Detect which cell encompasses the target text, then output its (x, y) center coordinate. 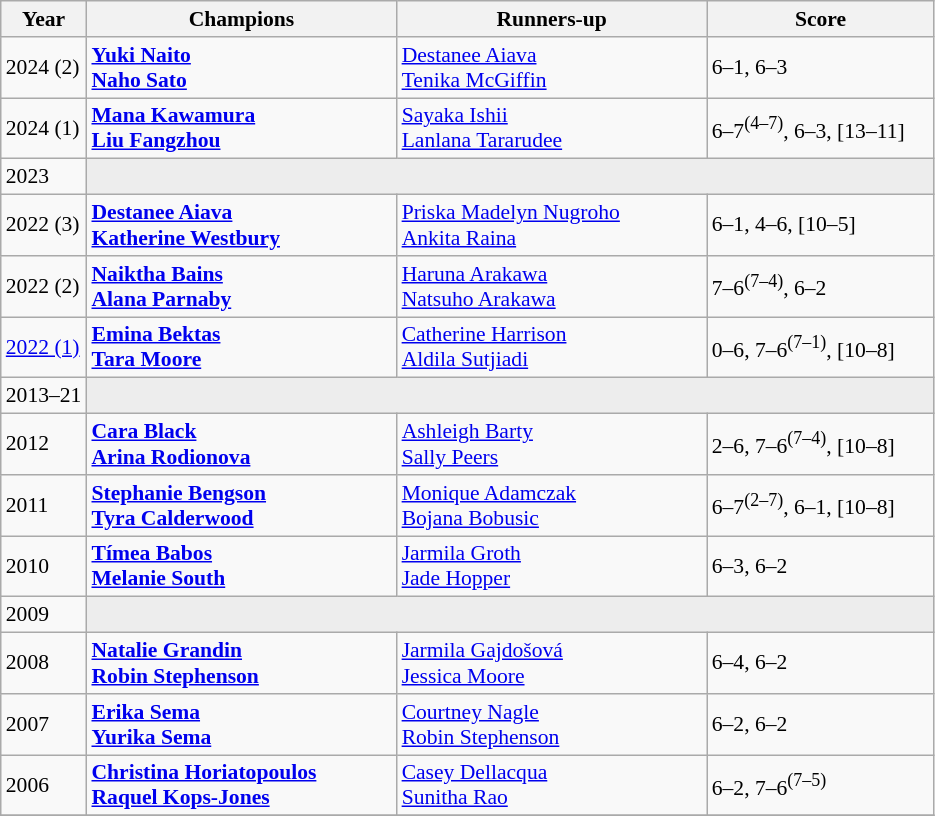
2013–21 (44, 396)
Stephanie Bengson Tyra Calderwood (241, 506)
Courtney Nagle Robin Stephenson (552, 724)
6–2, 7–6(7–5) (821, 786)
7–6(7–4), 6–2 (821, 286)
Sayaka Ishii Lanlana Tararudee (552, 128)
2024 (2) (44, 68)
2022 (3) (44, 226)
Destanee Aiava Tenika McGiffin (552, 68)
2008 (44, 664)
2–6, 7–6(7–4), [10–8] (821, 444)
Casey Dellacqua Sunitha Rao (552, 786)
Destanee Aiava Katherine Westbury (241, 226)
2024 (1) (44, 128)
2006 (44, 786)
6–7(2–7), 6–1, [10–8] (821, 506)
Ashleigh Barty Sally Peers (552, 444)
6–3, 6–2 (821, 566)
Yuki Naito Naho Sato (241, 68)
6–7(4–7), 6–3, [13–11] (821, 128)
Haruna Arakawa Natsuho Arakawa (552, 286)
Cara Black Arina Rodionova (241, 444)
Jarmila Gajdošová Jessica Moore (552, 664)
6–1, 4–6, [10–5] (821, 226)
Emina Bektas Tara Moore (241, 348)
Tímea Babos Melanie South (241, 566)
6–4, 6–2 (821, 664)
2012 (44, 444)
2009 (44, 615)
Priska Madelyn Nugroho Ankita Raina (552, 226)
2023 (44, 177)
2022 (2) (44, 286)
6–1, 6–3 (821, 68)
Christina Horiatopoulos Raquel Kops-Jones (241, 786)
Champions (241, 19)
2022 (1) (44, 348)
Score (821, 19)
Jarmila Groth Jade Hopper (552, 566)
0–6, 7–6(7–1), [10–8] (821, 348)
Runners-up (552, 19)
2007 (44, 724)
Naiktha Bains Alana Parnaby (241, 286)
6–2, 6–2 (821, 724)
Natalie Grandin Robin Stephenson (241, 664)
Erika Sema Yurika Sema (241, 724)
2010 (44, 566)
Mana Kawamura Liu Fangzhou (241, 128)
2011 (44, 506)
Catherine Harrison Aldila Sutjiadi (552, 348)
Year (44, 19)
Monique Adamczak Bojana Bobusic (552, 506)
